Return [X, Y] of the center of cell containing provided text 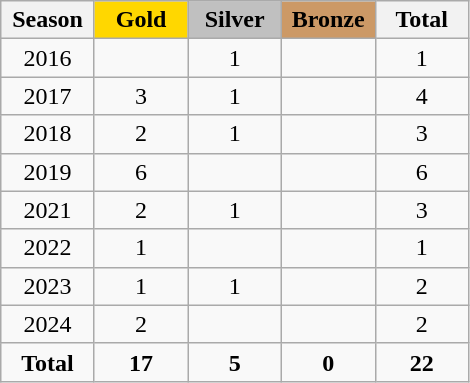
Bronze [328, 20]
0 [328, 362]
2019 [48, 172]
2022 [48, 248]
4 [422, 96]
17 [141, 362]
Silver [235, 20]
2021 [48, 210]
Gold [141, 20]
2017 [48, 96]
2018 [48, 134]
2016 [48, 58]
Season [48, 20]
5 [235, 362]
2023 [48, 286]
2024 [48, 324]
22 [422, 362]
